Provide the (x, y) coordinate of the cell's center where the given text is located.  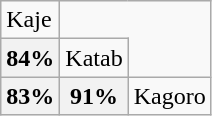
91% (94, 96)
Kaje (30, 20)
84% (30, 58)
83% (30, 96)
Kagoro (170, 96)
Katab (94, 58)
